Scan for the cell matching the given text and deliver its (X, Y) coordinate at center. 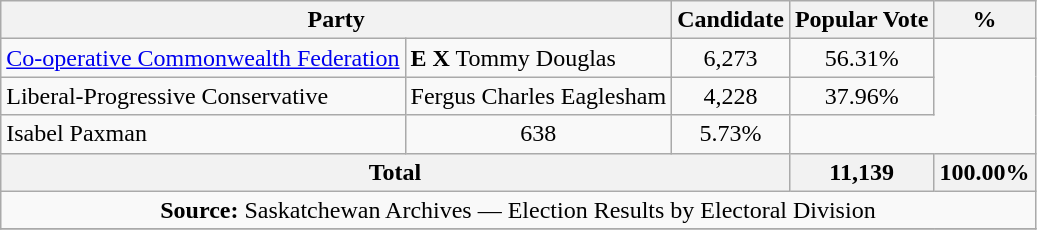
Popular Vote (862, 20)
Liberal-Progressive Conservative (203, 96)
4,228 (731, 96)
% (984, 20)
100.00% (984, 172)
E X Tommy Douglas (538, 58)
Candidate (731, 20)
Fergus Charles Eaglesham (538, 96)
11,139 (862, 172)
5.73% (731, 134)
Party (336, 20)
Source: Saskatchewan Archives — Election Results by Electoral Division (518, 210)
Total (396, 172)
Co-operative Commonwealth Federation (203, 58)
Isabel Paxman (203, 134)
56.31% (862, 58)
6,273 (731, 58)
638 (538, 134)
37.96% (862, 96)
